For the text-containing cell, return its midpoint in [X, Y] coordinate format. 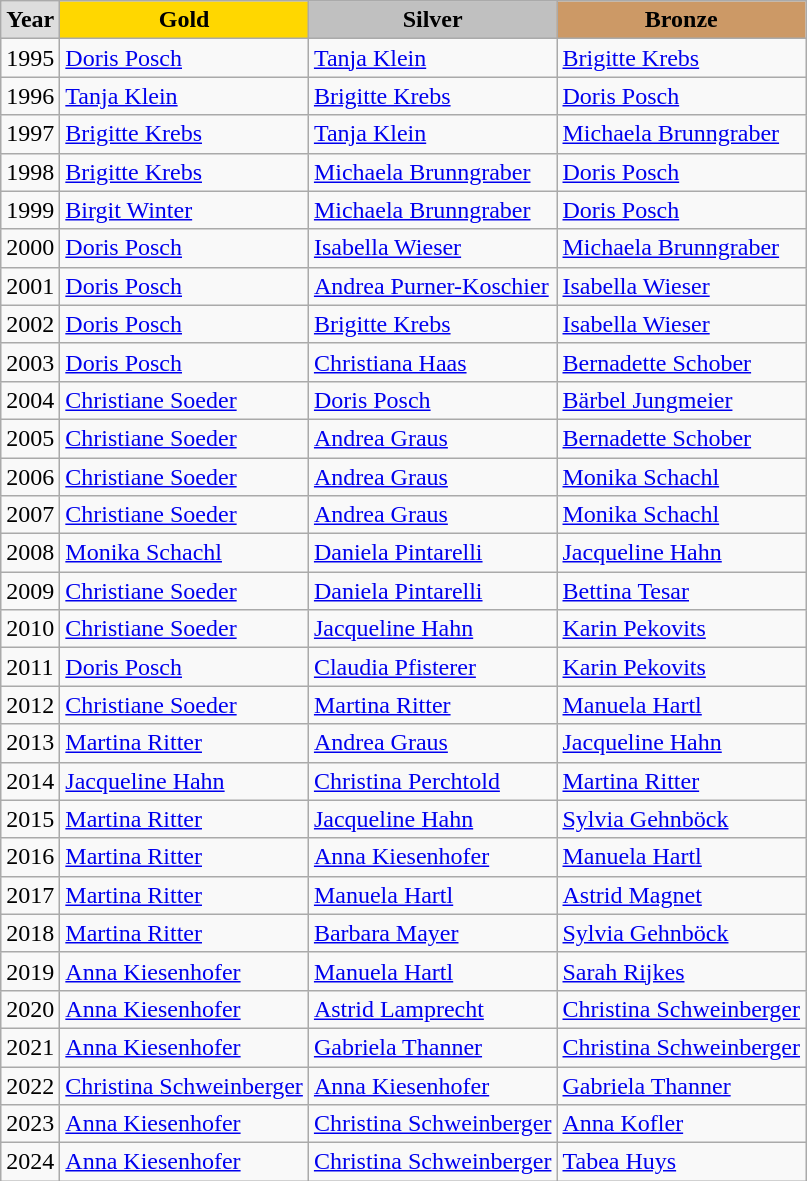
Barbara Mayer [432, 933]
Anna Kofler [682, 1124]
Gold [184, 20]
Bärbel Jungmeier [682, 400]
2007 [30, 515]
2011 [30, 667]
1998 [30, 172]
2010 [30, 629]
2005 [30, 438]
Tabea Huys [682, 1162]
2016 [30, 857]
2014 [30, 781]
2024 [30, 1162]
2012 [30, 705]
2000 [30, 248]
2019 [30, 971]
2022 [30, 1085]
2017 [30, 895]
Christiana Haas [432, 362]
2021 [30, 1047]
1999 [30, 210]
Astrid Magnet [682, 895]
2003 [30, 362]
2004 [30, 400]
1997 [30, 134]
Claudia Pfisterer [432, 667]
2001 [30, 286]
Year [30, 20]
Sarah Rijkes [682, 971]
Christina Perchtold [432, 781]
Bronze [682, 20]
2020 [30, 1009]
Astrid Lamprecht [432, 1009]
2002 [30, 324]
Bettina Tesar [682, 591]
Birgit Winter [184, 210]
1996 [30, 96]
Silver [432, 20]
1995 [30, 58]
Andrea Purner-Koschier [432, 286]
2006 [30, 477]
2023 [30, 1124]
2018 [30, 933]
2013 [30, 743]
2015 [30, 819]
2008 [30, 553]
2009 [30, 591]
